Pinpoint the cell where the given text exists, returning its (X, Y) midpoint coordinate. 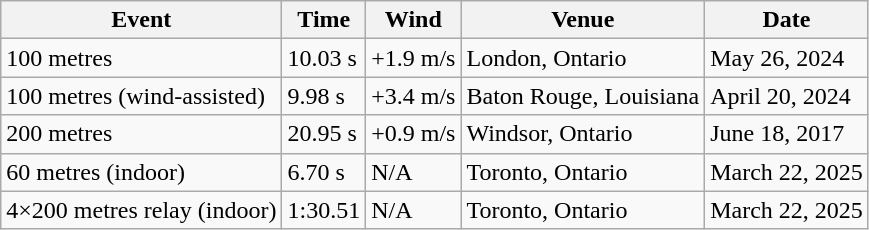
Date (787, 20)
6.70 s (324, 172)
Time (324, 20)
+3.4 m/s (414, 96)
+1.9 m/s (414, 58)
Wind (414, 20)
Baton Rouge, Louisiana (583, 96)
London, Ontario (583, 58)
100 metres (142, 58)
Venue (583, 20)
60 metres (indoor) (142, 172)
Windsor, Ontario (583, 134)
10.03 s (324, 58)
200 metres (142, 134)
9.98 s (324, 96)
May 26, 2024 (787, 58)
June 18, 2017 (787, 134)
100 metres (wind-assisted) (142, 96)
April 20, 2024 (787, 96)
+0.9 m/s (414, 134)
20.95 s (324, 134)
1:30.51 (324, 210)
Event (142, 20)
4×200 metres relay (indoor) (142, 210)
